Find where the given text appears and provide that cell's center as [x, y] coordinate. 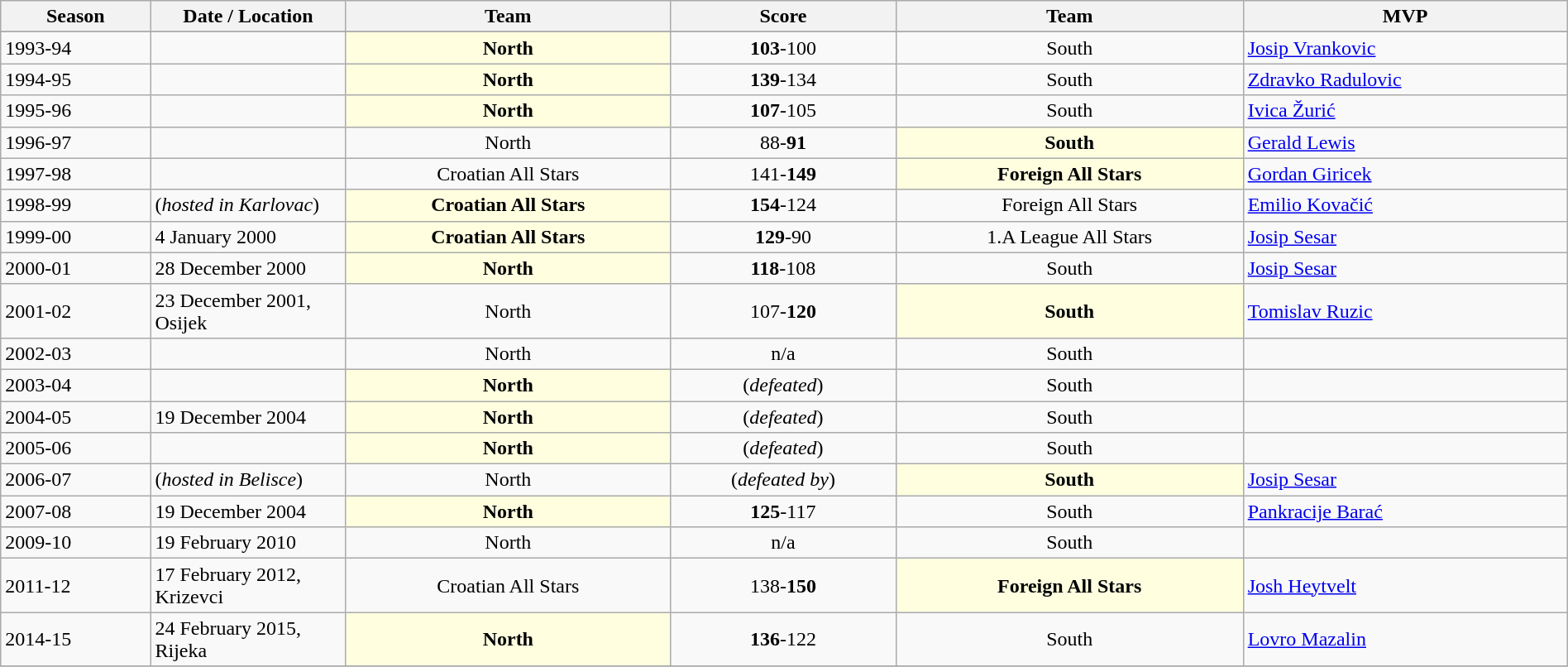
1.A League All Stars [1069, 237]
2000-01 [76, 268]
139-134 [784, 79]
17 February 2012, Krizevci [248, 586]
1994-95 [76, 79]
Season [76, 17]
MVP [1405, 17]
(hosted in Belisce) [248, 480]
Score [784, 17]
107-105 [784, 111]
138-150 [784, 586]
1993-94 [76, 48]
118-108 [784, 268]
(defeated by) [784, 480]
88-91 [784, 142]
28 December 2000 [248, 268]
2011-12 [76, 586]
129-90 [784, 237]
141-149 [784, 174]
1998-99 [76, 205]
23 December 2001, Osijek [248, 311]
Lovro Mazalin [1405, 639]
2003-04 [76, 385]
2005-06 [76, 449]
2009-10 [76, 543]
2006-07 [76, 480]
Gerald Lewis [1405, 142]
103-100 [784, 48]
Zdravko Radulovic [1405, 79]
1996-97 [76, 142]
125-117 [784, 511]
(hosted in Karlovac) [248, 205]
136-122 [784, 639]
2014-15 [76, 639]
Josip Vrankovic [1405, 48]
Emilio Kovačić [1405, 205]
107-120 [784, 311]
2004-05 [76, 416]
1999-00 [76, 237]
Gordan Giricek [1405, 174]
2001-02 [76, 311]
1995-96 [76, 111]
2007-08 [76, 511]
1997-98 [76, 174]
Josh Heytvelt [1405, 586]
2002-03 [76, 353]
19 February 2010 [248, 543]
Ivica Žurić [1405, 111]
Pankracije Barać [1405, 511]
Date / Location [248, 17]
154-124 [784, 205]
Tomislav Ruzic [1405, 311]
24 February 2015, Rijeka [248, 639]
4 January 2000 [248, 237]
